Pinpoint the cell where the given text exists, returning its [x, y] midpoint coordinate. 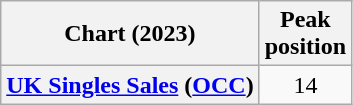
UK Singles Sales (OCC) [130, 85]
14 [305, 85]
Peakposition [305, 34]
Chart (2023) [130, 34]
